Determine the [X, Y] coordinate at the center of the cell enclosing the given text.  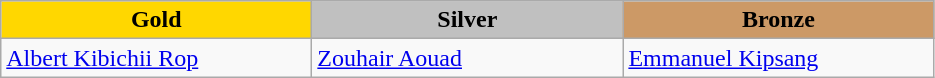
Gold [156, 20]
Bronze [778, 20]
Silver [468, 20]
Albert Kibichii Rop [156, 58]
Emmanuel Kipsang [778, 58]
Zouhair Aouad [468, 58]
